For the text-containing cell, return its midpoint in (x, y) coordinate format. 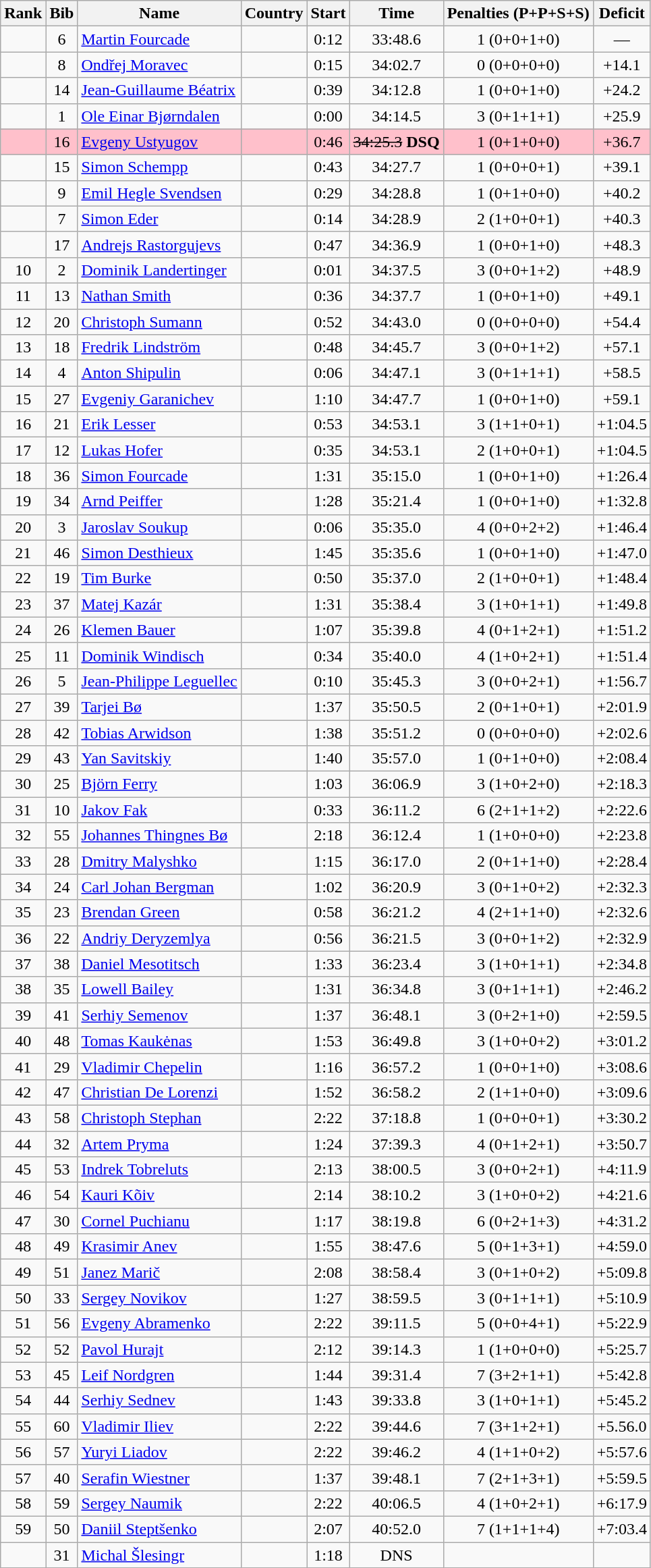
+5:10.9 (622, 1298)
4 (62, 373)
1:52 (328, 1092)
35:39.8 (397, 630)
37:18.8 (397, 1118)
Evgeniy Garanichev (159, 399)
0:35 (328, 450)
Indrek Tobreluts (159, 1170)
2:12 (328, 1349)
3 (1+0+2+0) (518, 784)
1:16 (328, 1066)
+59.1 (622, 399)
Serhiy Semenov (159, 1015)
60 (62, 1426)
Sergey Novikov (159, 1298)
Erik Lesser (159, 425)
0:47 (328, 244)
Christoph Stephan (159, 1118)
34:47.7 (397, 399)
8 (62, 65)
Evgeny Ustyugov (159, 142)
7 (3+1+2+1) (518, 1426)
Christian De Lorenzi (159, 1092)
+48.9 (622, 270)
+36.7 (622, 142)
Simon Eder (159, 219)
Name (159, 13)
3 (62, 527)
1 (62, 116)
1:18 (328, 1555)
34:28.9 (397, 219)
0:15 (328, 65)
Penalties (P+P+S+S) (518, 13)
7 (3+2+1+1) (518, 1375)
+4:31.2 (622, 1221)
Yuryi Liadov (159, 1452)
Serhiy Sednev (159, 1401)
1:15 (328, 861)
+2:46.2 (622, 990)
Ondřej Moravec (159, 65)
4 (1+1+0+2) (518, 1452)
+2:59.5 (622, 1015)
7 (62, 219)
34:25.3 DSQ (397, 142)
0:56 (328, 938)
Fredrik Lindström (159, 348)
34:37.7 (397, 296)
0:33 (328, 810)
Dmitry Malyshko (159, 861)
Tobias Arwidson (159, 732)
Cornel Puchianu (159, 1221)
36:57.2 (397, 1066)
Arnd Peiffer (159, 502)
Carl Johan Bergman (159, 887)
38:10.2 (397, 1195)
+6:17.9 (622, 1503)
1:28 (328, 502)
1:07 (328, 630)
Christoph Sumann (159, 322)
34:12.8 (397, 90)
Leif Nordgren (159, 1375)
+5:42.8 (622, 1375)
+25.9 (622, 116)
+2:01.9 (622, 707)
+2:02.6 (622, 732)
7 (2+1+3+1) (518, 1478)
+40.3 (622, 219)
9 (62, 193)
+40.2 (622, 193)
38:00.5 (397, 1170)
5 (62, 681)
1:03 (328, 784)
36:58.2 (397, 1092)
+24.2 (622, 90)
2:14 (328, 1195)
35:50.5 (397, 707)
+3:09.6 (622, 1092)
Nathan Smith (159, 296)
Serafin Wiestner (159, 1478)
36:21.2 (397, 913)
34:27.7 (397, 167)
Vladimir Iliev (159, 1426)
34:02.7 (397, 65)
1:10 (328, 399)
Jean-Philippe Leguellec (159, 681)
+5:25.7 (622, 1349)
Dominik Landertinger (159, 270)
Artem Pryma (159, 1144)
Jean-Guillaume Béatrix (159, 90)
38:59.5 (397, 1298)
36:11.2 (397, 810)
+1:56.7 (622, 681)
0:39 (328, 90)
34:45.7 (397, 348)
40:06.5 (397, 1503)
1:55 (328, 1247)
Tomas Kaukėnas (159, 1041)
6 (2+1+1+2) (518, 810)
+4:11.9 (622, 1170)
3 (0+2+1+0) (518, 1015)
36:17.0 (397, 861)
39:46.2 (397, 1452)
0:34 (328, 655)
+48.3 (622, 244)
+4:21.6 (622, 1195)
34:47.1 (397, 373)
+2:28.4 (622, 861)
34:14.5 (397, 116)
1:40 (328, 759)
+39.1 (622, 167)
37:39.3 (397, 1144)
Rank (23, 13)
Bib (62, 13)
35:40.0 (397, 655)
+5:57.6 (622, 1452)
36:23.4 (397, 964)
38:58.4 (397, 1272)
1:44 (328, 1375)
Sergey Naumik (159, 1503)
Tim Burke (159, 578)
+2:34.8 (622, 964)
1:02 (328, 887)
+3:30.2 (622, 1118)
34:37.5 (397, 270)
0:14 (328, 219)
1:38 (328, 732)
0:50 (328, 578)
+58.5 (622, 373)
38:19.8 (397, 1221)
2 (0+1+1+0) (518, 861)
36:49.8 (397, 1041)
Johannes Thingnes Bø (159, 836)
+49.1 (622, 296)
0:46 (328, 142)
Vladimir Chepelin (159, 1066)
1:45 (328, 553)
35:15.0 (397, 476)
Time (397, 13)
+4:59.0 (622, 1247)
5 (0+1+3+1) (518, 1247)
+2:22.6 (622, 810)
1:17 (328, 1221)
34:36.9 (397, 244)
7 (1+1+1+4) (518, 1529)
1:33 (328, 964)
+1:49.8 (622, 604)
6 (0+2+1+3) (518, 1221)
0:00 (328, 116)
Brendan Green (159, 913)
Deficit (622, 13)
2 (62, 270)
39:31.4 (397, 1375)
Janez Marič (159, 1272)
Lukas Hofer (159, 450)
36:48.1 (397, 1015)
0:29 (328, 193)
+7:03.4 (622, 1529)
39:11.5 (397, 1324)
Simon Schempp (159, 167)
35:37.0 (397, 578)
Matej Kazár (159, 604)
38:47.6 (397, 1247)
+54.4 (622, 322)
+2:18.3 (622, 784)
Daniel Mesotitsch (159, 964)
Lowell Bailey (159, 990)
+1:51.4 (622, 655)
+5:59.5 (622, 1478)
Evgeny Abramenko (159, 1324)
35:35.0 (397, 527)
39:48.1 (397, 1478)
+2:32.9 (622, 938)
1:24 (328, 1144)
Country (274, 13)
0:10 (328, 681)
+1:46.4 (622, 527)
36:21.5 (397, 938)
2:07 (328, 1529)
6 (62, 39)
3 (1+1+0+1) (518, 425)
+14.1 (622, 65)
0:12 (328, 39)
Pavol Hurajt (159, 1349)
+2:32.3 (622, 887)
+5:09.8 (622, 1272)
33:48.6 (397, 39)
1:27 (328, 1298)
Krasimir Anev (159, 1247)
+2:08.4 (622, 759)
+5:45.2 (622, 1401)
Yan Savitskiy (159, 759)
Dominik Windisch (159, 655)
Simon Fourcade (159, 476)
2 (1+1+0+0) (518, 1092)
2:18 (328, 836)
+1:32.8 (622, 502)
34:28.8 (397, 193)
+57.1 (622, 348)
Klemen Bauer (159, 630)
Simon Desthieux (159, 553)
1:53 (328, 1041)
+1:48.4 (622, 578)
Jaroslav Soukup (159, 527)
+1:47.0 (622, 553)
40:52.0 (397, 1529)
35:21.4 (397, 502)
+3:50.7 (622, 1144)
0:52 (328, 322)
Start (328, 13)
2:13 (328, 1170)
36:12.4 (397, 836)
35:45.3 (397, 681)
36:34.8 (397, 990)
Jakov Fak (159, 810)
34:43.0 (397, 322)
Andrejs Rastorgujevs (159, 244)
Andriy Deryzemlya (159, 938)
+2:32.6 (622, 913)
Ole Einar Bjørndalen (159, 116)
0:01 (328, 270)
35:38.4 (397, 604)
— (622, 39)
1:43 (328, 1401)
35:57.0 (397, 759)
+1:26.4 (622, 476)
5 (0+0+4+1) (518, 1324)
+3:08.6 (622, 1066)
2 (0+1+0+1) (518, 707)
0:36 (328, 296)
39:44.6 (397, 1426)
Kauri Kõiv (159, 1195)
4 (2+1+1+0) (518, 913)
+1:51.2 (622, 630)
Emil Hegle Svendsen (159, 193)
39:33.8 (397, 1401)
Michal Šlesingr (159, 1555)
DNS (397, 1555)
39:14.3 (397, 1349)
+5:22.9 (622, 1324)
0:58 (328, 913)
36:06.9 (397, 784)
+5.56.0 (622, 1426)
Björn Ferry (159, 784)
4 (0+0+2+2) (518, 527)
36:20.9 (397, 887)
+2:23.8 (622, 836)
Martin Fourcade (159, 39)
35:35.6 (397, 553)
35:51.2 (397, 732)
Anton Shipulin (159, 373)
0:53 (328, 425)
2:08 (328, 1272)
Tarjei Bø (159, 707)
+3:01.2 (622, 1041)
Daniil Steptšenko (159, 1529)
0:48 (328, 348)
0:43 (328, 167)
